Detect which cell encompasses the target text, then output its (X, Y) center coordinate. 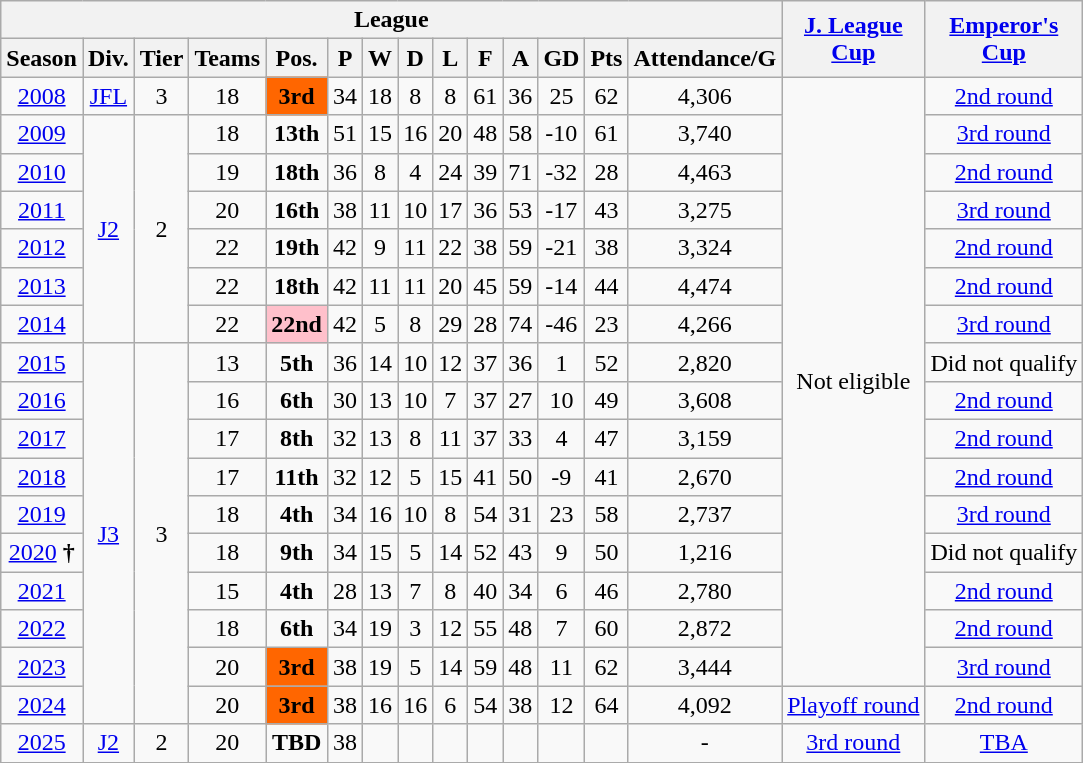
8th (297, 438)
Playoff round (854, 705)
Pts (606, 58)
D (416, 58)
2018 (42, 477)
22nd (297, 324)
25 (562, 96)
29 (450, 324)
2025 (42, 743)
JFL (108, 96)
Season (42, 58)
4,463 (705, 172)
2016 (42, 400)
2023 (42, 667)
3,275 (705, 210)
13th (297, 134)
44 (606, 286)
55 (486, 629)
30 (344, 400)
-21 (562, 248)
2,820 (705, 362)
47 (606, 438)
2015 (42, 362)
51 (344, 134)
TBA (1004, 743)
2021 (42, 591)
64 (606, 705)
-17 (562, 210)
71 (520, 172)
Attendance/G (705, 58)
P (344, 58)
40 (486, 591)
- (705, 743)
46 (606, 591)
49 (606, 400)
3,324 (705, 248)
74 (520, 324)
W (380, 58)
2019 (42, 515)
3,740 (705, 134)
TBD (297, 743)
11th (297, 477)
2022 (42, 629)
2013 (42, 286)
L (450, 58)
5th (297, 362)
53 (520, 210)
3,444 (705, 667)
-9 (562, 477)
27 (520, 400)
2,737 (705, 515)
3,159 (705, 438)
60 (606, 629)
1 (562, 362)
39 (486, 172)
2,780 (705, 591)
Emperor's Cup (1004, 39)
Tier (162, 58)
3,608 (705, 400)
Teams (228, 58)
2017 (42, 438)
2008 (42, 96)
F (486, 58)
-32 (562, 172)
League (392, 20)
24 (450, 172)
2020 † (42, 553)
2009 (42, 134)
-14 (562, 286)
GD (562, 58)
2024 (42, 705)
-46 (562, 324)
J3 (108, 534)
J. League Cup (854, 39)
Not eligible (854, 382)
A (520, 58)
9th (297, 553)
2012 (42, 248)
2,872 (705, 629)
45 (486, 286)
33 (520, 438)
4,266 (705, 324)
Pos. (297, 58)
4,474 (705, 286)
16th (297, 210)
31 (520, 515)
1,216 (705, 553)
4,306 (705, 96)
4,092 (705, 705)
19th (297, 248)
2,670 (705, 477)
Div. (108, 58)
2011 (42, 210)
2014 (42, 324)
-10 (562, 134)
2010 (42, 172)
